Extract the [x, y] coordinate from the center of the cell holding the provided text.  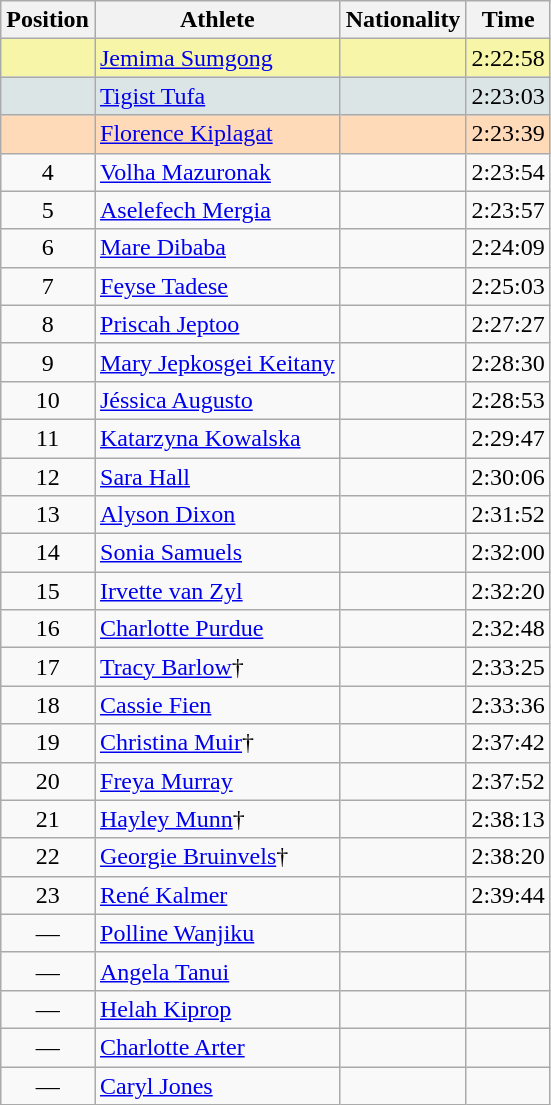
2:37:42 [508, 743]
2:37:52 [508, 781]
13 [48, 515]
Tigist Tufa [217, 96]
22 [48, 857]
19 [48, 743]
14 [48, 553]
Jéssica Augusto [217, 400]
Aselefech Mergia [217, 210]
2:23:54 [508, 172]
2:39:44 [508, 895]
Athlete [217, 20]
Nationality [403, 20]
9 [48, 362]
11 [48, 438]
8 [48, 324]
Alyson Dixon [217, 515]
2:23:03 [508, 96]
2:23:39 [508, 134]
Time [508, 20]
Feyse Tadese [217, 286]
15 [48, 591]
Hayley Munn† [217, 819]
Polline Wanjiku [217, 933]
2:32:48 [508, 629]
Sonia Samuels [217, 553]
16 [48, 629]
Christina Muir† [217, 743]
Mary Jepkosgei Keitany [217, 362]
2:33:36 [508, 705]
Tracy Barlow† [217, 667]
Mare Dibaba [217, 248]
Irvette van Zyl [217, 591]
Jemima Sumgong [217, 58]
18 [48, 705]
2:24:09 [508, 248]
Helah Kiprop [217, 1009]
2:23:57 [508, 210]
2:30:06 [508, 477]
Charlotte Purdue [217, 629]
Freya Murray [217, 781]
21 [48, 819]
Position [48, 20]
Georgie Bruinvels† [217, 857]
2:25:03 [508, 286]
4 [48, 172]
2:38:20 [508, 857]
12 [48, 477]
René Kalmer [217, 895]
2:31:52 [508, 515]
Angela Tanui [217, 971]
Sara Hall [217, 477]
Charlotte Arter [217, 1047]
17 [48, 667]
Katarzyna Kowalska [217, 438]
2:22:58 [508, 58]
2:29:47 [508, 438]
10 [48, 400]
Florence Kiplagat [217, 134]
2:32:20 [508, 591]
20 [48, 781]
23 [48, 895]
Caryl Jones [217, 1085]
Cassie Fien [217, 705]
2:27:27 [508, 324]
Priscah Jeptoo [217, 324]
5 [48, 210]
2:32:00 [508, 553]
6 [48, 248]
7 [48, 286]
2:28:53 [508, 400]
Volha Mazuronak [217, 172]
2:38:13 [508, 819]
2:28:30 [508, 362]
2:33:25 [508, 667]
